Identify which cell holds the provided text, then report its [x, y] central coordinate. 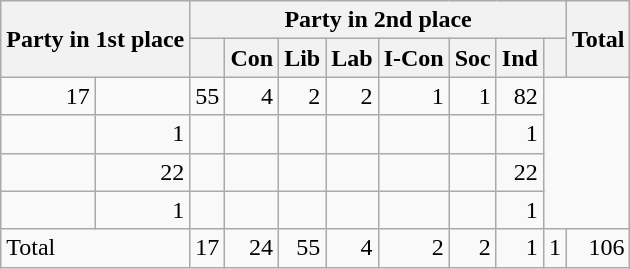
Party in 2nd place [378, 20]
Lab [352, 58]
24 [252, 248]
Lib [302, 58]
82 [520, 96]
Ind [520, 58]
I-Con [414, 58]
Con [252, 58]
Party in 1st place [96, 39]
106 [598, 248]
Soc [472, 58]
